Pinpoint the cell where the given text exists, returning its [x, y] midpoint coordinate. 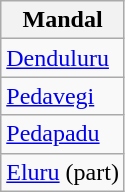
Pedapadu [63, 134]
Eluru (part) [63, 172]
Mandal [63, 20]
Pedavegi [63, 96]
Denduluru [63, 58]
